Determine the [x, y] coordinate at the center of the cell enclosing the given text.  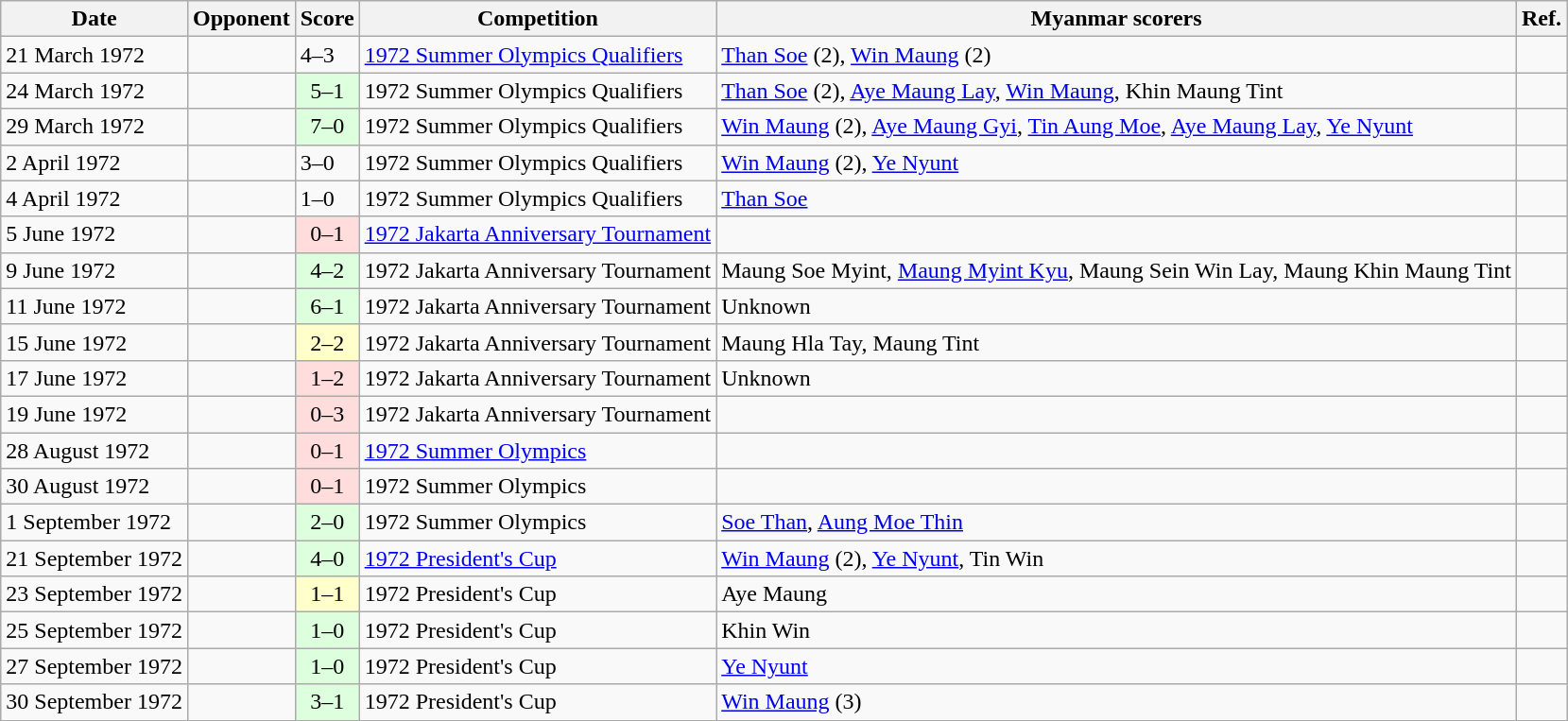
23 September 1972 [95, 594]
6–1 [327, 306]
Ye Nyunt [1117, 666]
Score [327, 19]
25 September 1972 [95, 630]
Ref. [1541, 19]
24 March 1972 [95, 91]
Date [95, 19]
30 August 1972 [95, 487]
Win Maung (2), Ye Nyunt [1117, 163]
Maung Hla Tay, Maung Tint [1117, 342]
Myanmar scorers [1117, 19]
5–1 [327, 91]
19 June 1972 [95, 414]
7–0 [327, 127]
5 June 1972 [95, 234]
21 March 1972 [95, 55]
4–3 [327, 55]
4–0 [327, 558]
11 June 1972 [95, 306]
29 March 1972 [95, 127]
30 September 1972 [95, 702]
Win Maung (2), Ye Nyunt, Tin Win [1117, 558]
27 September 1972 [95, 666]
3–1 [327, 702]
17 June 1972 [95, 378]
2–2 [327, 342]
9 June 1972 [95, 270]
1–2 [327, 378]
Aye Maung [1117, 594]
Than Soe (2), Win Maung (2) [1117, 55]
4 April 1972 [95, 198]
3–0 [327, 163]
21 September 1972 [95, 558]
Maung Soe Myint, Maung Myint Kyu, Maung Sein Win Lay, Maung Khin Maung Tint [1117, 270]
Than Soe (2), Aye Maung Lay, Win Maung, Khin Maung Tint [1117, 91]
Than Soe [1117, 198]
Khin Win [1117, 630]
2–0 [327, 523]
Opponent [241, 19]
1–1 [327, 594]
4–2 [327, 270]
Win Maung (2), Aye Maung Gyi, Tin Aung Moe, Aye Maung Lay, Ye Nyunt [1117, 127]
2 April 1972 [95, 163]
Soe Than, Aung Moe Thin [1117, 523]
28 August 1972 [95, 451]
Win Maung (3) [1117, 702]
Competition [538, 19]
15 June 1972 [95, 342]
1 September 1972 [95, 523]
0–3 [327, 414]
